Scan for the cell matching the given text and deliver its [X, Y] coordinate at center. 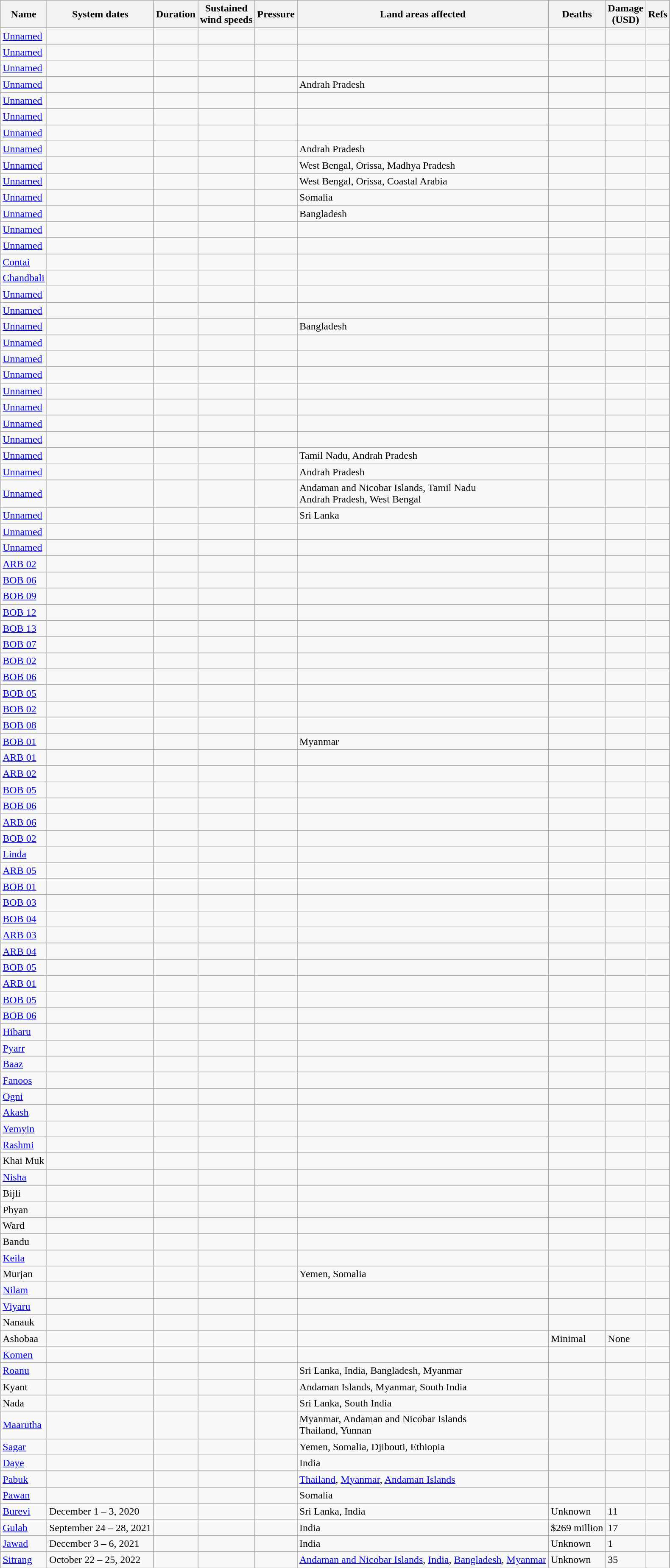
Sagar [24, 1447]
Sri Lanka, South India [422, 1403]
Daye [24, 1463]
Name [24, 14]
Pyarr [24, 1048]
Myanmar, Andaman and Nicobar IslandsThailand, Yunnan [422, 1425]
ARB 03 [24, 935]
System dates [100, 14]
Jawad [24, 1544]
BOB 09 [24, 596]
West Bengal, Orissa, Coastal Arabia [422, 181]
Tamil Nadu, Andrah Pradesh [422, 455]
Sri Lanka, India, Bangladesh, Myanmar [422, 1371]
Bijli [24, 1193]
BOB 04 [24, 919]
Sustainedwind speeds [226, 14]
ARB 04 [24, 951]
Pawan [24, 1495]
Nada [24, 1403]
Damage(USD) [626, 14]
Maarutha [24, 1425]
Myanmar [422, 742]
Burevi [24, 1511]
Yemen, Somalia [422, 1274]
West Bengal, Orissa, Madhya Pradesh [422, 165]
Pabuk [24, 1479]
Ward [24, 1225]
Deaths [577, 14]
Akash [24, 1113]
17 [626, 1528]
$269 million [577, 1528]
Andaman and Nicobar Islands, India, Bangladesh, Myanmar [422, 1560]
December 1 – 3, 2020 [100, 1511]
Gulab [24, 1528]
Viyaru [24, 1306]
Yemyin [24, 1129]
Khai Muk [24, 1161]
Linda [24, 854]
Phyan [24, 1209]
ARB 06 [24, 822]
Sitrang [24, 1560]
Refs [658, 14]
Land areas affected [422, 14]
October 22 – 25, 2022 [100, 1560]
BOB 13 [24, 628]
Hibaru [24, 1032]
Baaz [24, 1064]
Nisha [24, 1177]
Roanu [24, 1371]
Duration [176, 14]
September 24 – 28, 2021 [100, 1528]
Kyant [24, 1387]
Contai [24, 262]
35 [626, 1560]
Andaman Islands, Myanmar, South India [422, 1387]
11 [626, 1511]
Sri Lanka, India [422, 1511]
BOB 12 [24, 612]
ARB 05 [24, 870]
None [626, 1339]
Yemen, Somalia, Djibouti, Ethiopia [422, 1447]
Sri Lanka [422, 516]
BOB 08 [24, 725]
Nanauk [24, 1322]
BOB 07 [24, 644]
Chandbali [24, 278]
Ashobaa [24, 1339]
Nilam [24, 1290]
BOB 03 [24, 903]
1 [626, 1544]
Thailand, Myanmar, Andaman Islands [422, 1479]
December 3 – 6, 2021 [100, 1544]
Andaman and Nicobar Islands, Tamil NaduAndrah Pradesh, West Bengal [422, 494]
Pressure [276, 14]
Rashmi [24, 1145]
Fanoos [24, 1080]
Murjan [24, 1274]
Keila [24, 1258]
Ogni [24, 1096]
Minimal [577, 1339]
Bandu [24, 1242]
Komen [24, 1355]
